Capture the cell that displays the provided text and extract its (X, Y) central coordinate. 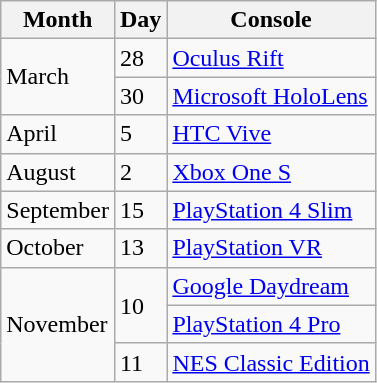
Console (271, 20)
HTC Vive (271, 134)
2 (140, 172)
Oculus Rift (271, 58)
Day (140, 20)
PlayStation VR (271, 248)
August (58, 172)
September (58, 210)
PlayStation 4 Slim (271, 210)
November (58, 324)
PlayStation 4 Pro (271, 324)
March (58, 77)
NES Classic Edition (271, 362)
October (58, 248)
Month (58, 20)
5 (140, 134)
30 (140, 96)
Google Daydream (271, 286)
April (58, 134)
28 (140, 58)
Microsoft HoloLens (271, 96)
10 (140, 305)
13 (140, 248)
Xbox One S (271, 172)
15 (140, 210)
11 (140, 362)
